For the text-containing cell, return its midpoint in [x, y] coordinate format. 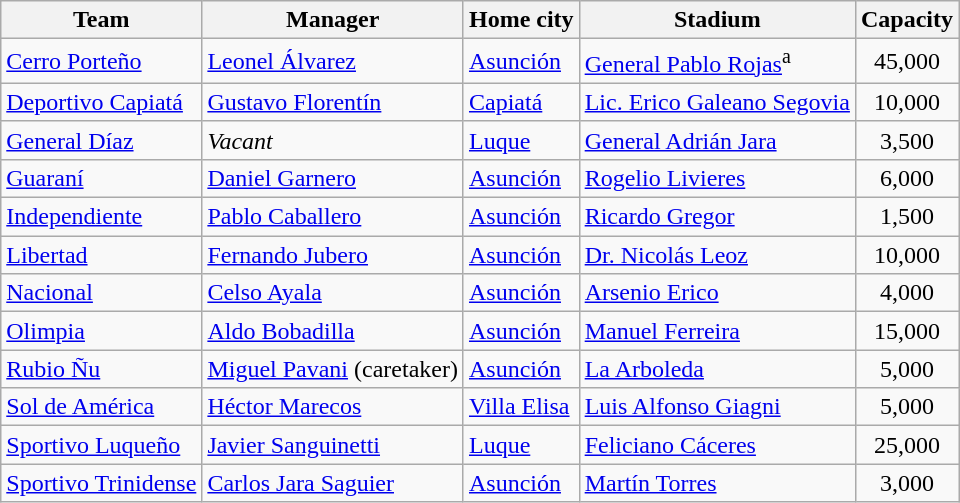
Martín Torres [717, 483]
La Arboleda [717, 369]
Manuel Ferreira [717, 331]
Miguel Pavani (caretaker) [333, 369]
Dr. Nicolás Leoz [717, 255]
25,000 [906, 445]
Aldo Bobadilla [333, 331]
Ricardo Gregor [717, 217]
Fernando Jubero [333, 255]
Celso Ayala [333, 293]
3,000 [906, 483]
3,500 [906, 140]
Rogelio Livieres [717, 178]
Sol de América [102, 407]
Sportivo Trinidense [102, 483]
Héctor Marecos [333, 407]
Independiente [102, 217]
Nacional [102, 293]
Daniel Garnero [333, 178]
Rubio Ñu [102, 369]
Guaraní [102, 178]
Villa Elisa [521, 407]
Sportivo Luqueño [102, 445]
Feliciano Cáceres [717, 445]
1,500 [906, 217]
General Adrián Jara [717, 140]
Javier Sanguinetti [333, 445]
Leonel Álvarez [333, 62]
Manager [333, 20]
Team [102, 20]
Home city [521, 20]
Arsenio Erico [717, 293]
Vacant [333, 140]
Pablo Caballero [333, 217]
45,000 [906, 62]
Lic. Erico Galeano Segovia [717, 102]
4,000 [906, 293]
Luis Alfonso Giagni [717, 407]
6,000 [906, 178]
Carlos Jara Saguier [333, 483]
Stadium [717, 20]
Olimpia [102, 331]
Capacity [906, 20]
Gustavo Florentín [333, 102]
General Pablo Rojasa [717, 62]
Deportivo Capiatá [102, 102]
General Díaz [102, 140]
Cerro Porteño [102, 62]
Libertad [102, 255]
Capiatá [521, 102]
15,000 [906, 331]
